Return (X, Y) of the center of cell containing provided text 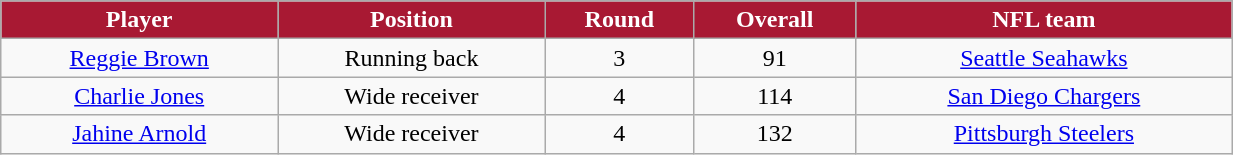
Reggie Brown (140, 58)
Seattle Seahawks (1044, 58)
Running back (412, 58)
3 (619, 58)
Player (140, 20)
114 (774, 96)
Pittsburgh Steelers (1044, 134)
91 (774, 58)
San Diego Chargers (1044, 96)
132 (774, 134)
Round (619, 20)
Position (412, 20)
NFL team (1044, 20)
Charlie Jones (140, 96)
Jahine Arnold (140, 134)
Overall (774, 20)
